Extract the [x, y] coordinate from the center of the cell holding the provided text.  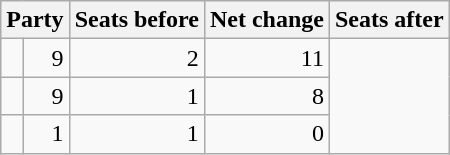
Net change [266, 20]
11 [266, 58]
8 [266, 96]
Seats before [136, 20]
0 [266, 134]
2 [136, 58]
Seats after [389, 20]
Party [35, 20]
